Return the [x, y] coordinate for the center point of the cell that contains the specified text.  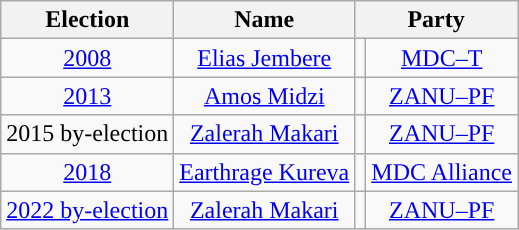
2013 [88, 96]
Name [264, 20]
Earthrage Kureva [264, 172]
2018 [88, 172]
Amos Midzi [264, 96]
MDC Alliance [442, 172]
MDC–T [442, 58]
Election [88, 20]
Elias Jembere [264, 58]
Party [436, 20]
2022 by-election [88, 210]
2008 [88, 58]
2015 by-election [88, 134]
